For the text-containing cell, return its midpoint in (x, y) coordinate format. 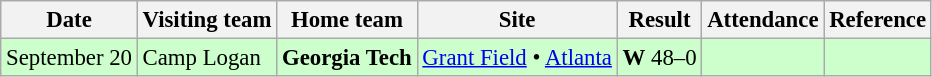
September 20 (69, 58)
Grant Field • Atlanta (517, 58)
Georgia Tech (347, 58)
Camp Logan (206, 58)
Result (660, 20)
Home team (347, 20)
Reference (878, 20)
Site (517, 20)
Attendance (763, 20)
Visiting team (206, 20)
W 48–0 (660, 58)
Date (69, 20)
